Pinpoint the cell where the given text exists, returning its (X, Y) midpoint coordinate. 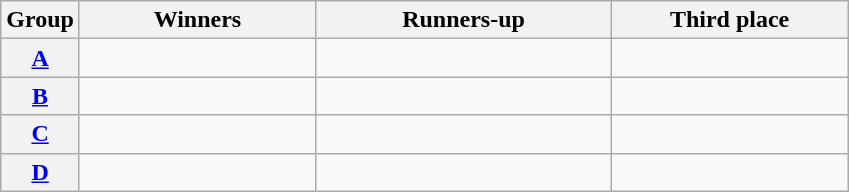
B (40, 96)
C (40, 134)
A (40, 58)
Winners (197, 20)
Group (40, 20)
D (40, 172)
Third place (730, 20)
Runners-up (463, 20)
